Search for the cell housing the specified text and yield its (X, Y) center coordinate. 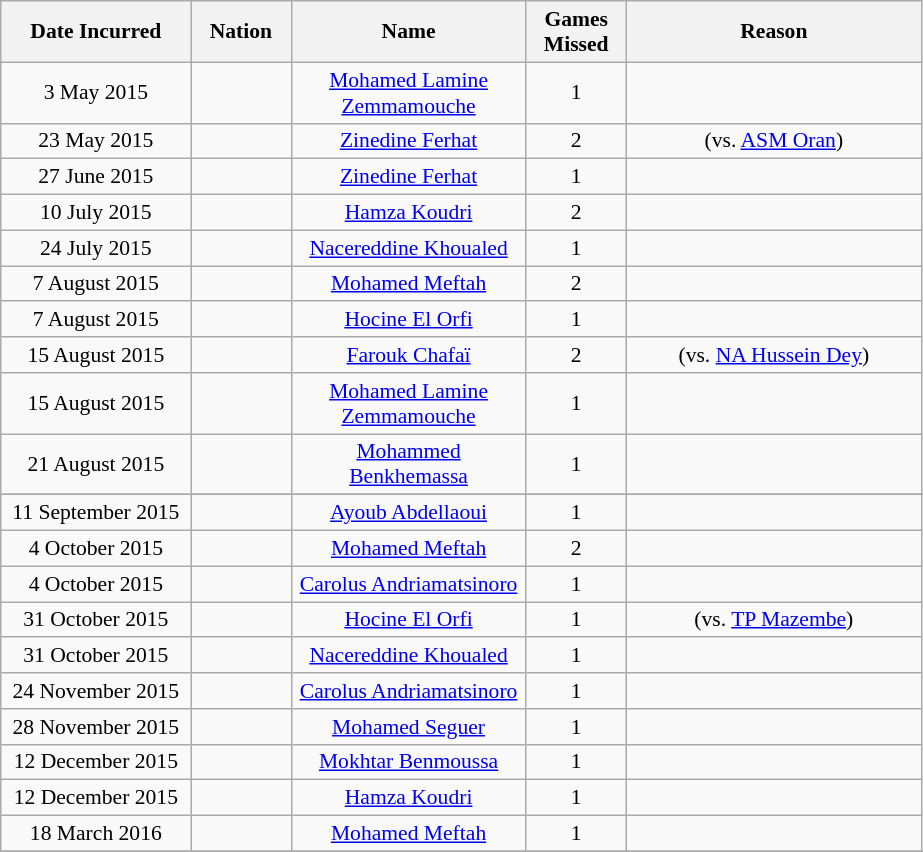
3 May 2015 (96, 92)
Nation (241, 32)
Farouk Chafaï (408, 355)
18 March 2016 (96, 834)
24 July 2015 (96, 248)
Mohammed Benkhemassa (408, 464)
10 July 2015 (96, 213)
24 November 2015 (96, 691)
11 September 2015 (96, 513)
27 June 2015 (96, 177)
(vs. NA Hussein Dey) (774, 355)
Mokhtar Benmoussa (408, 762)
28 November 2015 (96, 727)
21 August 2015 (96, 464)
Date Incurred (96, 32)
Mohamed Seguer (408, 727)
(vs. ASM Oran) (774, 141)
23 May 2015 (96, 141)
Games Missed (576, 32)
Name (408, 32)
Reason (774, 32)
Ayoub Abdellaoui (408, 513)
(vs. TP Mazembe) (774, 620)
